Detect which cell encompasses the target text, then output its (X, Y) center coordinate. 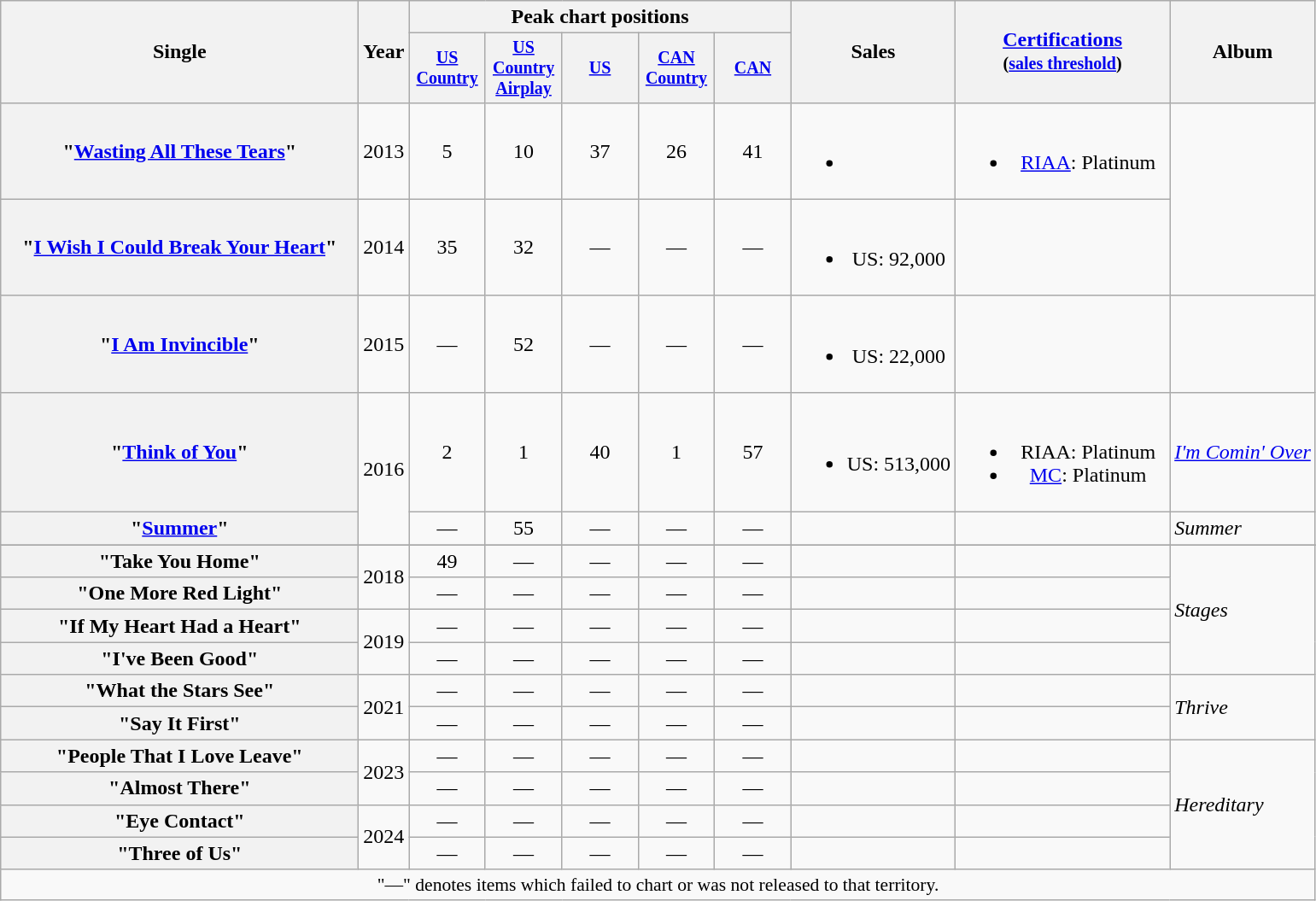
55 (523, 529)
US: 22,000 (873, 343)
Year (384, 52)
"Wasting All These Tears" (179, 150)
Peak chart positions (600, 17)
5 (447, 150)
"Three of Us" (179, 853)
"Think of You" (179, 452)
"People That I Love Leave" (179, 756)
2016 (384, 468)
2023 (384, 772)
2014 (384, 248)
"I Wish I Could Break Your Heart" (179, 248)
CAN Country (676, 68)
RIAA: PlatinumMC: Platinum (1062, 452)
37 (600, 150)
41 (753, 150)
Hereditary (1243, 804)
Certifications(sales threshold) (1062, 52)
"I've Been Good" (179, 658)
Summer (1243, 529)
"—" denotes items which failed to chart or was not released to that territory. (658, 885)
2024 (384, 837)
2013 (384, 150)
49 (447, 561)
Album (1243, 52)
I'm Comin' Over (1243, 452)
26 (676, 150)
Sales (873, 52)
32 (523, 248)
"Eye Contact" (179, 821)
2 (447, 452)
US: 92,000 (873, 248)
US: 513,000 (873, 452)
40 (600, 452)
"Almost There" (179, 788)
57 (753, 452)
"I Am Invincible" (179, 343)
US Country Airplay (523, 68)
2018 (384, 577)
"One More Red Light" (179, 594)
"Summer" (179, 529)
CAN (753, 68)
US (600, 68)
10 (523, 150)
US Country (447, 68)
2019 (384, 642)
RIAA: Platinum (1062, 150)
"If My Heart Had a Heart" (179, 626)
Stages (1243, 610)
Single (179, 52)
2015 (384, 343)
"What the Stars See" (179, 691)
52 (523, 343)
2021 (384, 707)
"Say It First" (179, 723)
35 (447, 248)
"Take You Home" (179, 561)
Thrive (1243, 707)
